Scan for the cell matching the given text and deliver its (X, Y) coordinate at center. 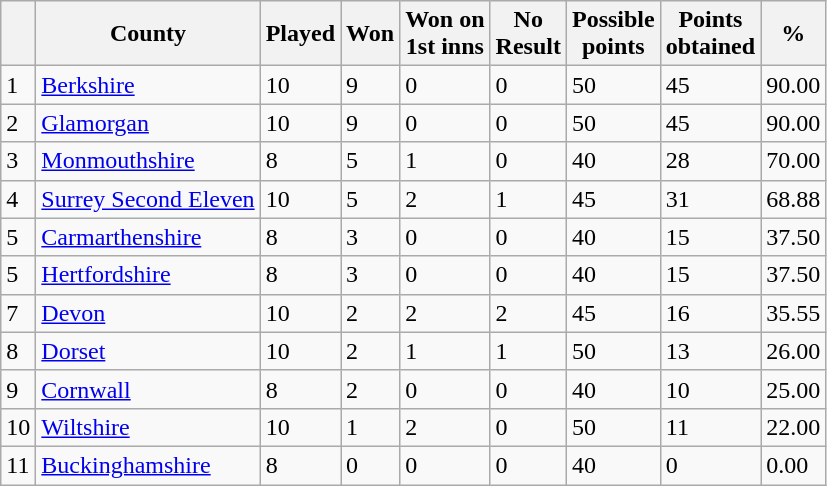
0.00 (794, 465)
31 (710, 199)
Hertfordshire (148, 275)
Possiblepoints (613, 34)
26.00 (794, 351)
Cornwall (148, 389)
% (794, 34)
Pointsobtained (710, 34)
Devon (148, 313)
13 (710, 351)
Buckinghamshire (148, 465)
Won (370, 34)
Dorset (148, 351)
25.00 (794, 389)
16 (710, 313)
35.55 (794, 313)
Monmouthshire (148, 161)
4 (18, 199)
Won on1st inns (445, 34)
28 (710, 161)
70.00 (794, 161)
Berkshire (148, 85)
Surrey Second Eleven (148, 199)
22.00 (794, 427)
Played (300, 34)
Wiltshire (148, 427)
County (148, 34)
Carmarthenshire (148, 237)
7 (18, 313)
68.88 (794, 199)
Glamorgan (148, 123)
NoResult (528, 34)
